Pinpoint the cell where the given text exists, returning its (X, Y) midpoint coordinate. 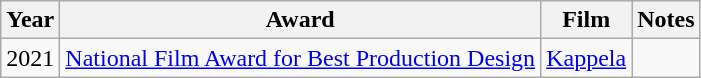
Award (300, 20)
Kappela (586, 58)
Year (30, 20)
National Film Award for Best Production Design (300, 58)
2021 (30, 58)
Film (586, 20)
Notes (666, 20)
